Capture the cell that displays the provided text and extract its (x, y) central coordinate. 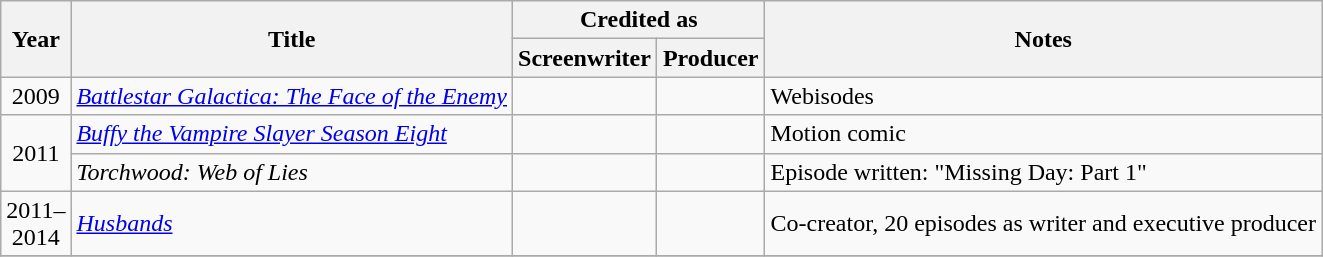
Battlestar Galactica: The Face of the Enemy (292, 96)
Co-creator, 20 episodes as writer and executive producer (1044, 224)
Notes (1044, 39)
Producer (710, 58)
Webisodes (1044, 96)
Motion comic (1044, 134)
Credited as (639, 20)
Episode written: "Missing Day: Part 1" (1044, 172)
Year (36, 39)
Screenwriter (585, 58)
Buffy the Vampire Slayer Season Eight (292, 134)
2011–2014 (36, 224)
2011 (36, 153)
Husbands (292, 224)
Torchwood: Web of Lies (292, 172)
Title (292, 39)
2009 (36, 96)
